Return [x, y] of the center of cell containing provided text 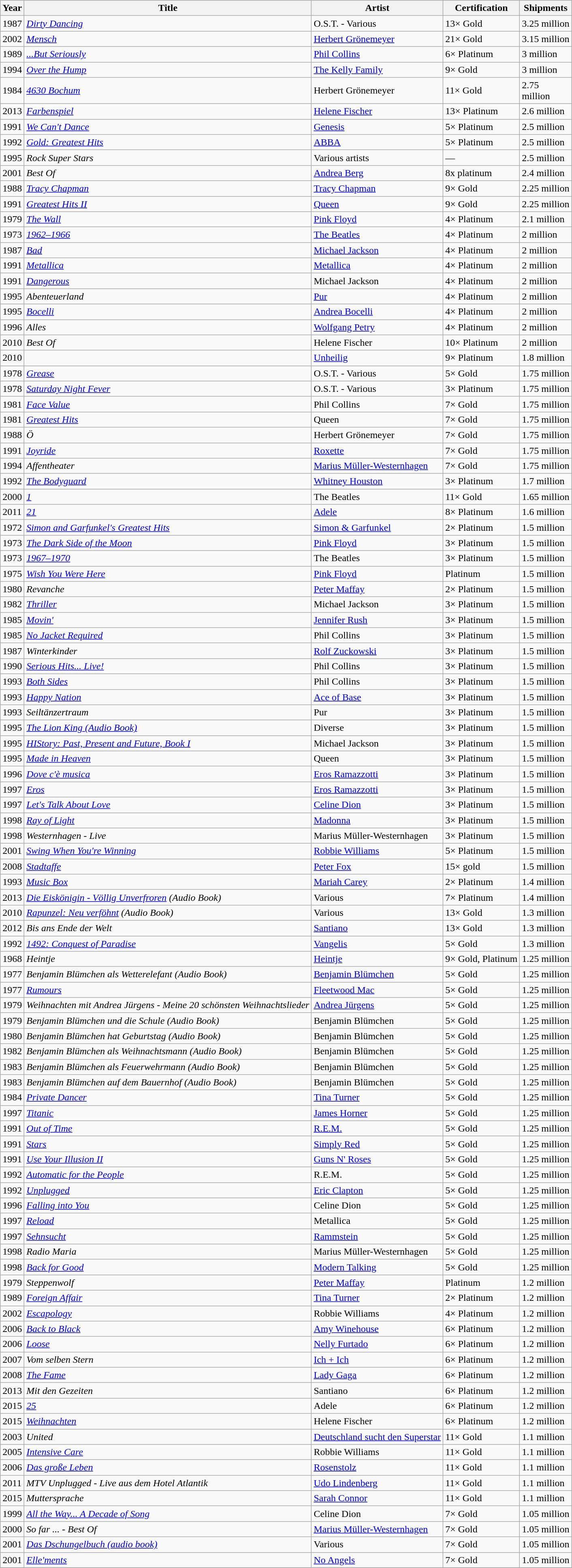
Private Dancer [168, 1098]
Andrea Berg [377, 173]
10× Platinum [481, 343]
Amy Winehouse [377, 1329]
Ich + Ich [377, 1360]
Movin' [168, 620]
9× Gold, Platinum [481, 959]
Mensch [168, 39]
Greatest Hits II [168, 204]
Rock Super Stars [168, 157]
Escapology [168, 1313]
Sehnsucht [168, 1236]
Joyride [168, 451]
1990 [12, 666]
21× Gold [481, 39]
Radio Maria [168, 1252]
Serious Hits... Live! [168, 666]
2012 [12, 928]
Vom selben Stern [168, 1360]
13× Platinum [481, 111]
Back for Good [168, 1267]
Face Value [168, 404]
Genesis [377, 127]
7× Platinum [481, 897]
9× Platinum [481, 358]
Artist [377, 8]
Mit den Gezeiten [168, 1390]
HIStory: Past, Present and Future, Book I [168, 743]
1492: Conquest of Paradise [168, 944]
Out of Time [168, 1128]
The Bodyguard [168, 481]
Simon and Garfunkel's Greatest Hits [168, 528]
1.7 million [546, 481]
Muttersprache [168, 1498]
25 [168, 1406]
The Kelly Family [377, 70]
Greatest Hits [168, 419]
1975 [12, 574]
No Jacket Required [168, 635]
Das große Leben [168, 1468]
Winterkinder [168, 651]
Sarah Connor [377, 1498]
2.4 million [546, 173]
Wolfgang Petry [377, 327]
Lady Gaga [377, 1375]
2.6 million [546, 111]
1 [168, 497]
Music Box [168, 882]
Das Dschungelbuch (audio book) [168, 1545]
ABBA [377, 142]
Modern Talking [377, 1267]
2005 [12, 1452]
Eros [168, 789]
Alles [168, 327]
1967–1970 [168, 558]
United [168, 1437]
3.15 million [546, 39]
Both Sides [168, 681]
Seiltänzertraum [168, 713]
So far ... - Best Of [168, 1529]
Benjamin Blümchen und die Schule (Audio Book) [168, 1021]
1962–1966 [168, 235]
2003 [12, 1437]
1.8 million [546, 358]
3.25 million [546, 23]
Unheilig [377, 358]
Intensive Care [168, 1452]
1.65 million [546, 497]
Eric Clapton [377, 1190]
Guns N' Roses [377, 1159]
Rumours [168, 990]
Die Eiskönigin - Völlig Unverfroren (Audio Book) [168, 897]
Benjamin Blümchen als Weihnachtsmann (Audio Book) [168, 1051]
Grease [168, 373]
Jennifer Rush [377, 620]
2.1 million [546, 219]
Mariah Carey [377, 882]
Andrea Bocelli [377, 312]
The Fame [168, 1375]
Westernhagen - Live [168, 836]
2007 [12, 1360]
Simply Red [377, 1144]
Wish You Were Here [168, 574]
Foreign Affair [168, 1298]
21 [168, 512]
8x platinum [481, 173]
Made in Heaven [168, 759]
MTV Unplugged - Live aus dem Hotel Atlantik [168, 1483]
Stadtaffe [168, 866]
Title [168, 8]
Over the Hump [168, 70]
The Dark Side of the Moon [168, 543]
Gold: Greatest Hits [168, 142]
Loose [168, 1344]
Benjamin Blümchen auf dem Bauernhof (Audio Book) [168, 1082]
Bad [168, 250]
Shipments [546, 8]
Use Your Illusion II [168, 1159]
Vangelis [377, 944]
We Can't Dance [168, 127]
Abenteuerland [168, 296]
1.6 million [546, 512]
Back to Black [168, 1329]
Benjamin Blümchen hat Geburtstag (Audio Book) [168, 1036]
Benjamin Blümchen als Feuerwehrmann (Audio Book) [168, 1067]
Dove c'è musica [168, 774]
Weihnachten mit Andrea Jürgens - Meine 20 schönsten Weihnachtslieder [168, 1005]
1999 [12, 1514]
2.75million [546, 91]
Thriller [168, 604]
The Lion King (Audio Book) [168, 728]
Year [12, 8]
Rapunzel: Neu verföhnt (Audio Book) [168, 913]
Roxette [377, 451]
Titanic [168, 1113]
Ö [168, 435]
Diverse [377, 728]
Reload [168, 1221]
Whitney Houston [377, 481]
James Horner [377, 1113]
Deutschland sucht den Superstar [377, 1437]
Revanche [168, 589]
Rolf Zuckowski [377, 651]
Simon & Garfunkel [377, 528]
Rosenstolz [377, 1468]
Affentheater [168, 466]
Dirty Dancing [168, 23]
Rammstein [377, 1236]
Saturday Night Fever [168, 389]
Certification [481, 8]
— [481, 157]
1968 [12, 959]
Peter Fox [377, 866]
Steppenwolf [168, 1283]
All the Way... A Decade of Song [168, 1514]
Stars [168, 1144]
15× gold [481, 866]
Unplugged [168, 1190]
Let's Talk About Love [168, 805]
1972 [12, 528]
Swing When You're Winning [168, 851]
Bocelli [168, 312]
The Wall [168, 219]
Farbenspiel [168, 111]
Nelly Furtado [377, 1344]
Happy Nation [168, 697]
Andrea Jürgens [377, 1005]
Various artists [377, 157]
Dangerous [168, 281]
Benjamin Blümchen als Wetterelefant (Audio Book) [168, 974]
Weihnachten [168, 1421]
8× Platinum [481, 512]
Automatic for the People [168, 1174]
4630 Bochum [168, 91]
Udo Lindenberg [377, 1483]
Falling into You [168, 1206]
...But Seriously [168, 54]
Fleetwood Mac [377, 990]
Bis ans Ende der Welt [168, 928]
Ray of Light [168, 820]
Madonna [377, 820]
Elle'ments [168, 1560]
Ace of Base [377, 697]
No Angels [377, 1560]
